Provide the [X, Y] coordinate of the cell's center where the given text is located.  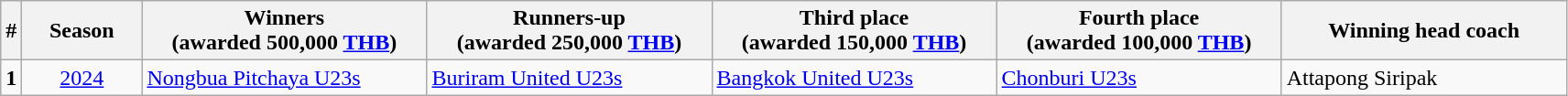
Chonburi U23s [1139, 78]
Bangkok United U23s [854, 78]
Third place(awarded 150,000 THB) [854, 31]
Runners-up(awarded 250,000 THB) [570, 31]
Winning head coach [1423, 31]
2024 [82, 78]
Season [82, 31]
1 [11, 78]
Buriram United U23s [570, 78]
Attapong Siripak [1423, 78]
Fourth place(awarded 100,000 THB) [1139, 31]
Nongbua Pitchaya U23s [284, 78]
# [11, 31]
Winners(awarded 500,000 THB) [284, 31]
